Determine the [X, Y] coordinate at the center of the cell enclosing the given text.  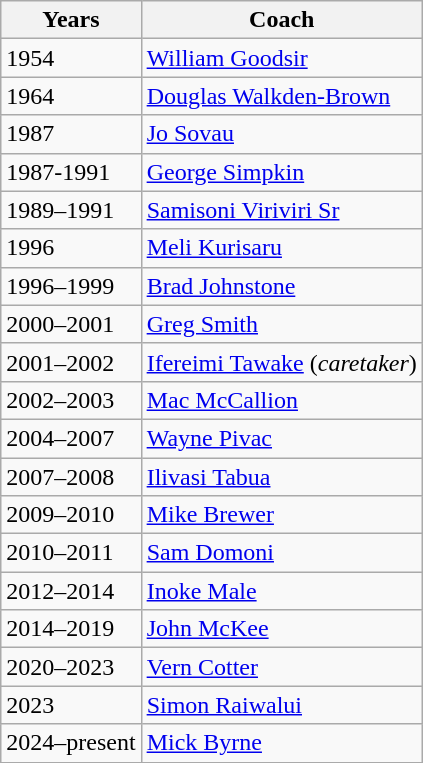
1987-1991 [71, 172]
William Goodsir [282, 58]
Samisoni Viriviri Sr [282, 210]
2009–2010 [71, 515]
Simon Raiwalui [282, 705]
1987 [71, 134]
Mike Brewer [282, 515]
John McKee [282, 629]
2004–2007 [71, 438]
Ilivasi Tabua [282, 477]
Inoke Male [282, 591]
2020–2023 [71, 667]
2014–2019 [71, 629]
Mac McCallion [282, 400]
2001–2002 [71, 362]
Greg Smith [282, 324]
Ifereimi Tawake (caretaker) [282, 362]
Mick Byrne [282, 743]
2002–2003 [71, 400]
Meli Kurisaru [282, 248]
Jo Sovau [282, 134]
1954 [71, 58]
Brad Johnstone [282, 286]
George Simpkin [282, 172]
2007–2008 [71, 477]
Years [71, 20]
2012–2014 [71, 591]
Coach [282, 20]
Wayne Pivac [282, 438]
1996 [71, 248]
2023 [71, 705]
Vern Cotter [282, 667]
1996–1999 [71, 286]
2010–2011 [71, 553]
2024–present [71, 743]
1964 [71, 96]
Douglas Walkden-Brown [282, 96]
Sam Domoni [282, 553]
2000–2001 [71, 324]
1989–1991 [71, 210]
